Return (x, y) of the center of cell containing provided text 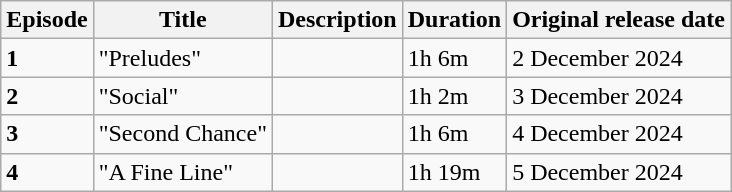
Description (337, 20)
Episode (47, 20)
3 December 2024 (619, 96)
3 (47, 134)
Duration (454, 20)
"Preludes" (182, 58)
1h 2m (454, 96)
"Social" (182, 96)
1h 19m (454, 172)
2 December 2024 (619, 58)
5 December 2024 (619, 172)
1 (47, 58)
4 (47, 172)
Title (182, 20)
Original release date (619, 20)
2 (47, 96)
4 December 2024 (619, 134)
"A Fine Line" (182, 172)
"Second Chance" (182, 134)
